For the text-containing cell, return its midpoint in [x, y] coordinate format. 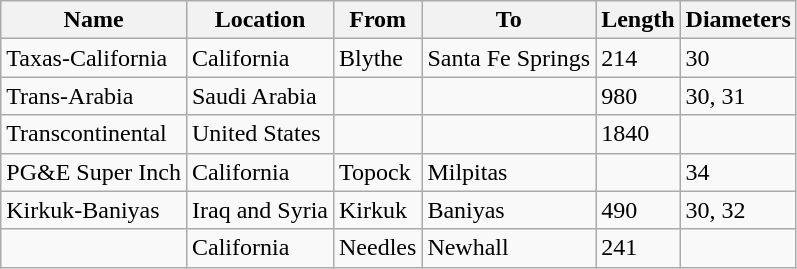
Santa Fe Springs [509, 58]
30, 32 [738, 210]
Kirkuk [377, 210]
Baniyas [509, 210]
Trans-Arabia [94, 96]
490 [638, 210]
United States [260, 134]
Length [638, 20]
PG&E Super Inch [94, 172]
241 [638, 248]
Blythe [377, 58]
34 [738, 172]
To [509, 20]
Saudi Arabia [260, 96]
1840 [638, 134]
Iraq and Syria [260, 210]
30 [738, 58]
Topock [377, 172]
980 [638, 96]
Milpitas [509, 172]
214 [638, 58]
Transcontinental [94, 134]
Name [94, 20]
Kirkuk-Baniyas [94, 210]
Taxas-California [94, 58]
Location [260, 20]
Newhall [509, 248]
Diameters [738, 20]
30, 31 [738, 96]
From [377, 20]
Needles [377, 248]
